Extract the [X, Y] coordinate from the center of the cell holding the provided text.  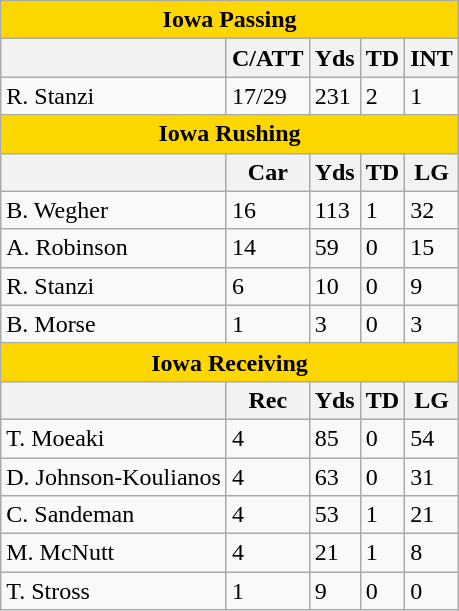
Iowa Passing [230, 20]
INT [432, 58]
B. Wegher [114, 210]
A. Robinson [114, 248]
8 [432, 553]
Iowa Rushing [230, 134]
D. Johnson-Koulianos [114, 477]
C. Sandeman [114, 515]
15 [432, 248]
16 [268, 210]
113 [334, 210]
59 [334, 248]
63 [334, 477]
Car [268, 172]
B. Morse [114, 324]
53 [334, 515]
2 [382, 96]
54 [432, 438]
17/29 [268, 96]
32 [432, 210]
Rec [268, 400]
14 [268, 248]
10 [334, 286]
T. Moeaki [114, 438]
6 [268, 286]
85 [334, 438]
C/ATT [268, 58]
231 [334, 96]
Iowa Receiving [230, 362]
T. Stross [114, 591]
M. McNutt [114, 553]
31 [432, 477]
